Identify which cell holds the provided text, then report its (X, Y) central coordinate. 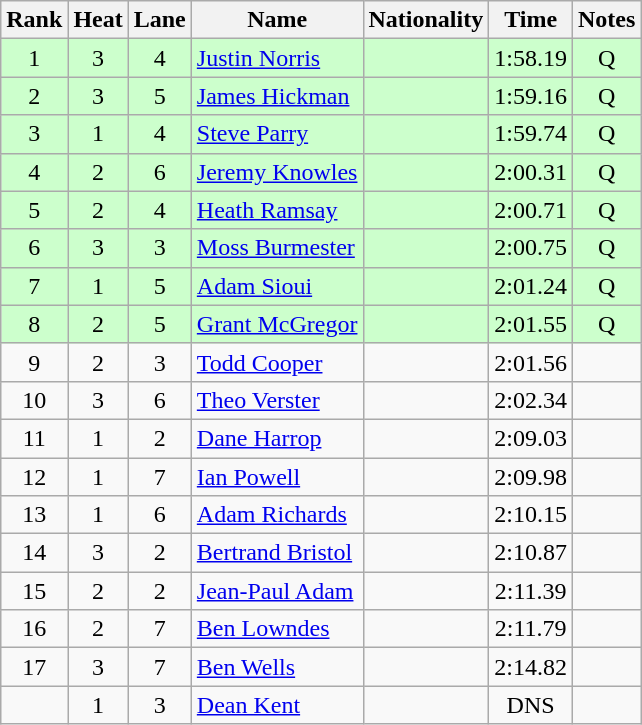
Dean Kent (277, 705)
1:59.74 (531, 134)
8 (34, 324)
Ben Wells (277, 667)
2:02.34 (531, 400)
2:10.15 (531, 515)
13 (34, 515)
Nationality (426, 20)
Adam Richards (277, 515)
Ian Powell (277, 477)
9 (34, 362)
Moss Burmester (277, 248)
Heat (98, 20)
Ben Lowndes (277, 629)
17 (34, 667)
Jean-Paul Adam (277, 591)
Bertrand Bristol (277, 553)
2:00.71 (531, 210)
Lane (160, 20)
2:00.75 (531, 248)
1:59.16 (531, 96)
2:01.24 (531, 286)
15 (34, 591)
10 (34, 400)
2:11.39 (531, 591)
16 (34, 629)
2:14.82 (531, 667)
Steve Parry (277, 134)
1:58.19 (531, 58)
Grant McGregor (277, 324)
Todd Cooper (277, 362)
11 (34, 438)
Theo Verster (277, 400)
Rank (34, 20)
Time (531, 20)
Heath Ramsay (277, 210)
DNS (531, 705)
Jeremy Knowles (277, 172)
2:10.87 (531, 553)
Notes (606, 20)
12 (34, 477)
James Hickman (277, 96)
2:00.31 (531, 172)
2:09.03 (531, 438)
2:11.79 (531, 629)
2:01.56 (531, 362)
14 (34, 553)
Name (277, 20)
Justin Norris (277, 58)
2:09.98 (531, 477)
2:01.55 (531, 324)
Dane Harrop (277, 438)
Adam Sioui (277, 286)
